Search for the cell housing the specified text and yield its [x, y] center coordinate. 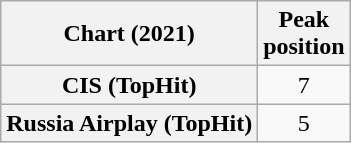
5 [304, 123]
CIS (TopHit) [130, 85]
7 [304, 85]
Russia Airplay (TopHit) [130, 123]
Chart (2021) [130, 34]
Peakposition [304, 34]
